Output the (x, y) coordinate of the center of the cell containing the given text.  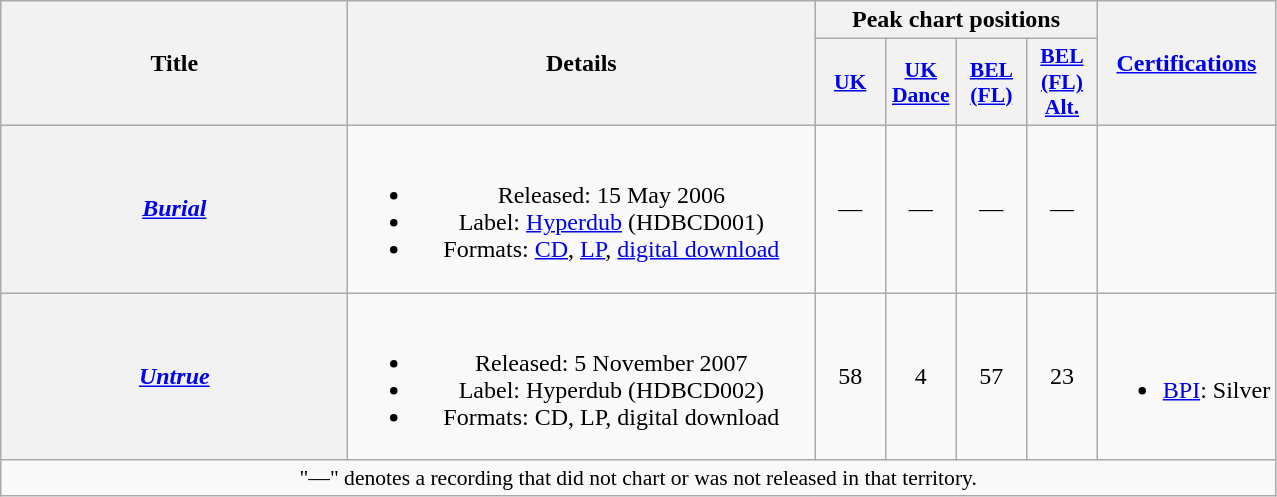
58 (850, 376)
Released: 5 November 2007Label: Hyperdub (HDBCD002)Formats: CD, LP, digital download (582, 376)
BEL(FL) (992, 82)
Certifications (1186, 64)
57 (992, 376)
UKDance (920, 82)
Peak chart positions (956, 20)
Burial (174, 208)
"—" denotes a recording that did not chart or was not released in that territory. (638, 478)
Untrue (174, 376)
Released: 15 May 2006Label: Hyperdub (HDBCD001)Formats: CD, LP, digital download (582, 208)
BEL(FL)Alt. (1062, 82)
4 (920, 376)
Title (174, 64)
UK (850, 82)
Details (582, 64)
BPI: Silver (1186, 376)
23 (1062, 376)
